Output the [x, y] coordinate of the center of the cell containing the given text.  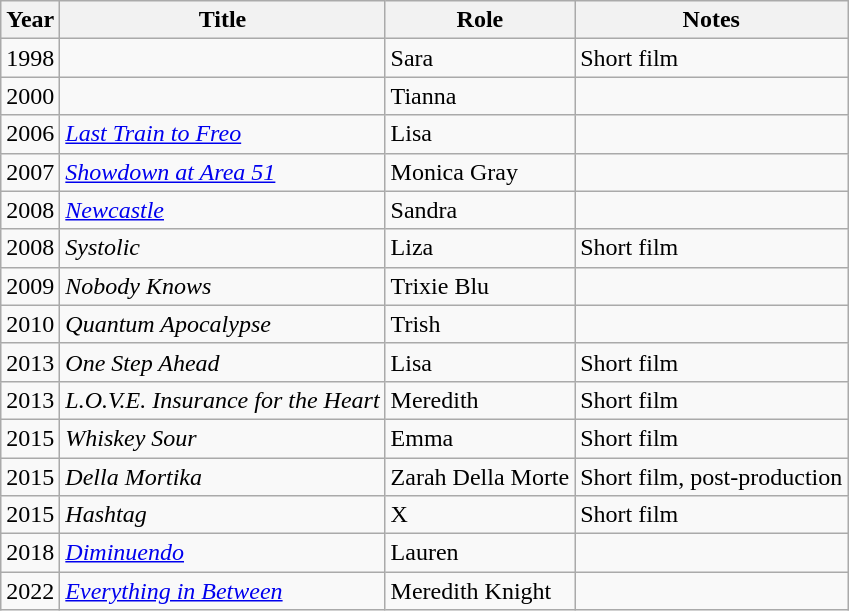
Everything in Between [222, 591]
Short film, post-production [712, 477]
Zarah Della Morte [480, 477]
Meredith [480, 400]
Nobody Knows [222, 286]
Emma [480, 438]
Liza [480, 248]
Tianna [480, 96]
2006 [30, 134]
Diminuendo [222, 553]
Notes [712, 20]
Year [30, 20]
Newcastle [222, 210]
2022 [30, 591]
Hashtag [222, 515]
Title [222, 20]
Last Train to Freo [222, 134]
1998 [30, 58]
Meredith Knight [480, 591]
Role [480, 20]
2007 [30, 172]
Quantum Apocalypse [222, 324]
Della Mortika [222, 477]
L.O.V.E. Insurance for the Heart [222, 400]
2018 [30, 553]
One Step Ahead [222, 362]
Sandra [480, 210]
X [480, 515]
2000 [30, 96]
Lauren [480, 553]
Showdown at Area 51 [222, 172]
Trixie Blu [480, 286]
2010 [30, 324]
Sara [480, 58]
Monica Gray [480, 172]
Whiskey Sour [222, 438]
Trish [480, 324]
2009 [30, 286]
Systolic [222, 248]
